Identify which cell holds the provided text, then report its (X, Y) central coordinate. 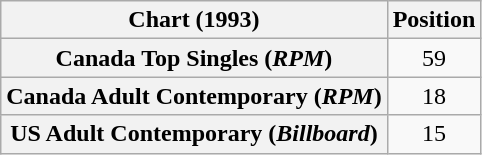
Position (434, 20)
18 (434, 96)
59 (434, 58)
US Adult Contemporary (Billboard) (194, 134)
Canada Adult Contemporary (RPM) (194, 96)
Canada Top Singles (RPM) (194, 58)
Chart (1993) (194, 20)
15 (434, 134)
